Scan for the cell matching the given text and deliver its (x, y) coordinate at center. 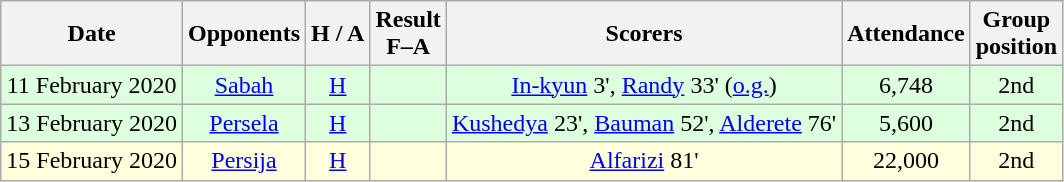
Alfarizi 81' (644, 161)
Date (92, 34)
H / A (338, 34)
11 February 2020 (92, 85)
Kushedya 23', Bauman 52', Alderete 76' (644, 123)
Persela (244, 123)
Sabah (244, 85)
Opponents (244, 34)
In-kyun 3', Randy 33' (o.g.) (644, 85)
ResultF–A (408, 34)
Scorers (644, 34)
13 February 2020 (92, 123)
6,748 (906, 85)
Persija (244, 161)
15 February 2020 (92, 161)
Groupposition (1016, 34)
5,600 (906, 123)
Attendance (906, 34)
22,000 (906, 161)
